Identify which cell holds the provided text, then report its (x, y) central coordinate. 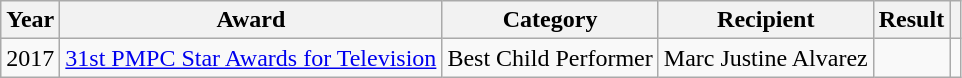
Award (251, 20)
31st PMPC Star Awards for Television (251, 58)
Category (550, 20)
Best Child Performer (550, 58)
Result (911, 20)
Marc Justine Alvarez (766, 58)
Recipient (766, 20)
2017 (30, 58)
Year (30, 20)
